Provide the [X, Y] coordinate of the cell's center where the given text is located.  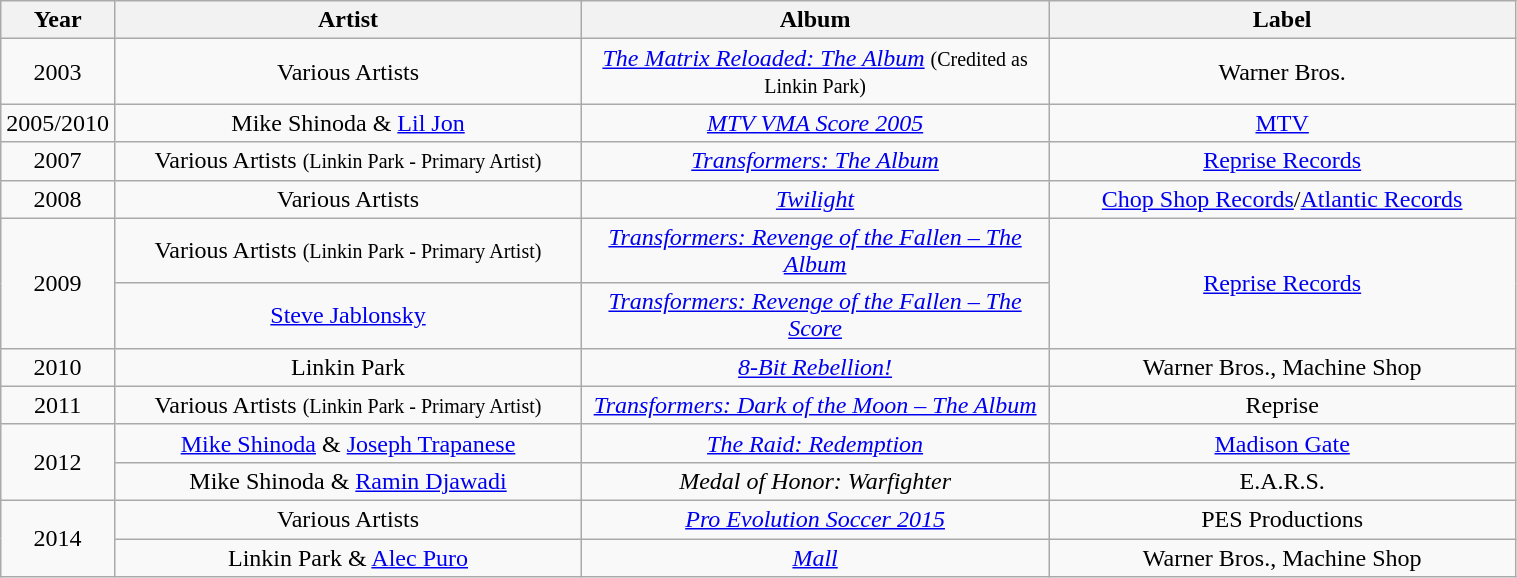
Transformers: Dark of the Moon – The Album [816, 405]
8-Bit Rebellion! [816, 367]
Steve Jablonsky [348, 316]
MTV VMA Score 2005 [816, 123]
The Raid: Redemption [816, 443]
2008 [58, 199]
Mike Shinoda & Joseph Trapanese [348, 443]
MTV [1282, 123]
Twilight [816, 199]
Transformers: Revenge of the Fallen – The Album [816, 250]
2010 [58, 367]
2011 [58, 405]
2007 [58, 161]
Linkin Park [348, 367]
Mall [816, 557]
Transformers: Revenge of the Fallen – The Score [816, 316]
2009 [58, 283]
Mike Shinoda & Ramin Djawadi [348, 481]
2003 [58, 72]
Year [58, 20]
Pro Evolution Soccer 2015 [816, 519]
Label [1282, 20]
Mike Shinoda & Lil Jon [348, 123]
Linkin Park & Alec Puro [348, 557]
PES Productions [1282, 519]
Madison Gate [1282, 443]
Transformers: The Album [816, 161]
Album [816, 20]
Artist [348, 20]
The Matrix Reloaded: The Album (Credited as Linkin Park) [816, 72]
2014 [58, 538]
Medal of Honor: Warfighter [816, 481]
E.A.R.S. [1282, 481]
Reprise [1282, 405]
2005/2010 [58, 123]
2012 [58, 462]
Warner Bros. [1282, 72]
Chop Shop Records/Atlantic Records [1282, 199]
